Detect which cell encompasses the target text, then output its (X, Y) center coordinate. 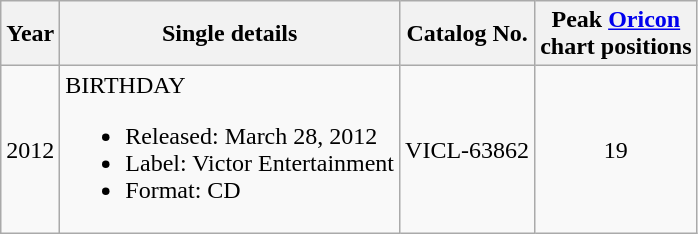
Year (30, 34)
Peak Oricon chart positions (616, 34)
Catalog No. (468, 34)
2012 (30, 150)
19 (616, 150)
BIRTHDAYReleased: March 28, 2012Label: Victor EntertainmentFormat: CD (230, 150)
VICL-63862 (468, 150)
Single details (230, 34)
